Provide the (X, Y) coordinate of the cell's center where the given text is located.  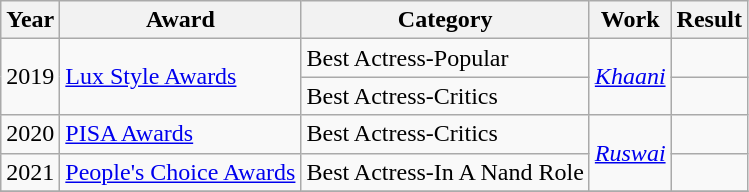
Best Actress-In A Nand Role (445, 172)
2021 (30, 172)
2020 (30, 134)
Khaani (630, 77)
Category (445, 20)
2019 (30, 77)
Result (709, 20)
People's Choice Awards (180, 172)
Award (180, 20)
Lux Style Awards (180, 77)
Work (630, 20)
Best Actress-Popular (445, 58)
PISA Awards (180, 134)
Ruswai (630, 153)
Year (30, 20)
